Identify which cell holds the provided text, then report its (x, y) central coordinate. 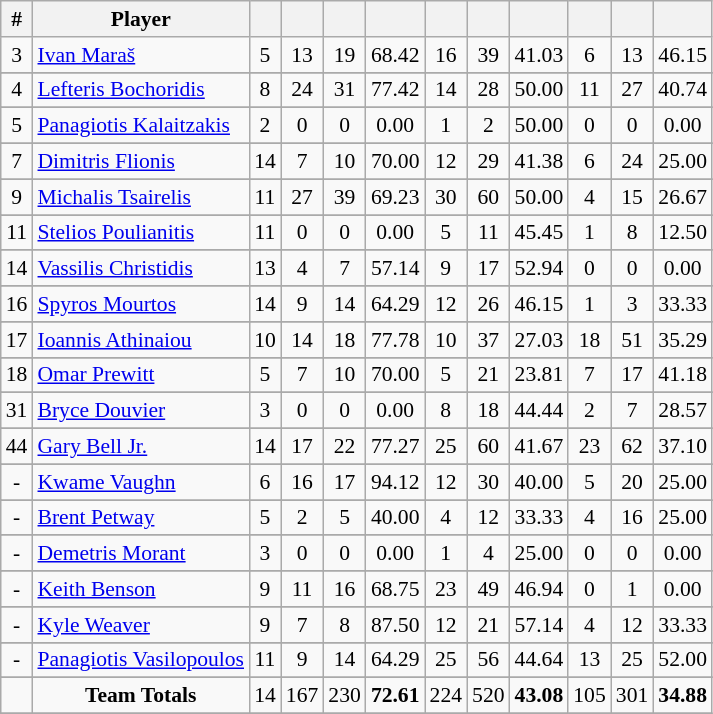
34.88 (682, 696)
46.94 (540, 589)
Michalis Tsairelis (140, 197)
49 (488, 589)
41.18 (682, 375)
28 (488, 90)
41.67 (540, 447)
Keith Benson (140, 589)
51 (632, 340)
Team Totals (140, 696)
77.27 (396, 447)
105 (590, 696)
26 (488, 304)
77.78 (396, 340)
45.45 (540, 233)
Lefteris Bochoridis (140, 90)
26.67 (682, 197)
224 (446, 696)
29 (488, 162)
Spyros Mourtos (140, 304)
72.61 (396, 696)
15 (632, 197)
Gary Bell Jr. (140, 447)
44 (17, 447)
Omar Prewitt (140, 375)
Kyle Weaver (140, 625)
41.38 (540, 162)
Ivan Maraš (140, 55)
94.12 (396, 482)
20 (632, 482)
27.03 (540, 340)
28.57 (682, 411)
19 (344, 55)
Panagiotis Kalaitzakis (140, 126)
Ioannis Athinaiou (140, 340)
12.50 (682, 233)
44.44 (540, 411)
Stelios Poulianitis (140, 233)
Player (140, 19)
43.08 (540, 696)
69.23 (396, 197)
Bryce Douvier (140, 411)
52.00 (682, 660)
56 (488, 660)
37.10 (682, 447)
62 (632, 447)
520 (488, 696)
35.29 (682, 340)
Panagiotis Vasilopoulos (140, 660)
68.42 (396, 55)
Brent Petway (140, 518)
Demetris Morant (140, 554)
301 (632, 696)
# (17, 19)
77.42 (396, 90)
22 (344, 447)
230 (344, 696)
87.50 (396, 625)
68.75 (396, 589)
Vassilis Christidis (140, 269)
167 (302, 696)
41.03 (540, 55)
37 (488, 340)
52.94 (540, 269)
40.74 (682, 90)
44.64 (540, 660)
23.81 (540, 375)
Kwame Vaughn (140, 482)
Dimitris Flionis (140, 162)
